Pinpoint the cell where the given text exists, returning its [x, y] midpoint coordinate. 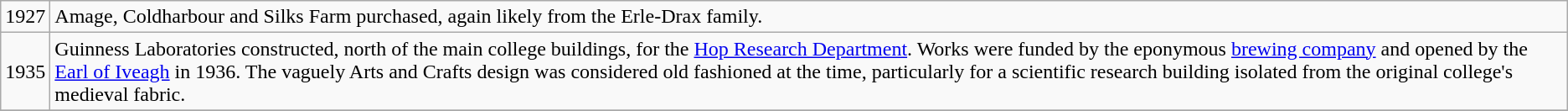
1927 [25, 17]
1935 [25, 71]
Amage, Coldharbour and Silks Farm purchased, again likely from the Erle-Drax family. [809, 17]
